Return the [X, Y] coordinate for the center point of the cell that contains the specified text.  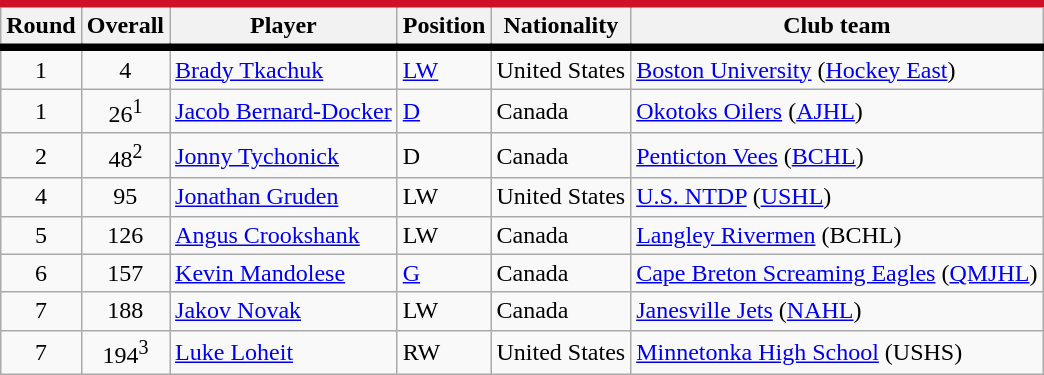
Club team [837, 26]
157 [125, 273]
Janesville Jets (NAHL) [837, 311]
Brady Tkachuk [284, 68]
Okotoks Oilers (AJHL) [837, 112]
Kevin Mandolese [284, 273]
Jonathan Gruden [284, 197]
Luke Loheit [284, 352]
482 [125, 156]
Jonny Tychonick [284, 156]
Round [41, 26]
Jacob Bernard-Docker [284, 112]
U.S. NTDP (USHL) [837, 197]
Minnetonka High School (USHS) [837, 352]
Boston University (Hockey East) [837, 68]
Nationality [561, 26]
Jakov Novak [284, 311]
5 [41, 235]
188 [125, 311]
95 [125, 197]
261 [125, 112]
126 [125, 235]
Player [284, 26]
Langley Rivermen (BCHL) [837, 235]
RW [444, 352]
G [444, 273]
Overall [125, 26]
Penticton Vees (BCHL) [837, 156]
6 [41, 273]
1943 [125, 352]
Cape Breton Screaming Eagles (QMJHL) [837, 273]
Angus Crookshank [284, 235]
Position [444, 26]
2 [41, 156]
